Return the (X, Y) coordinate for the center point of the cell that contains the specified text.  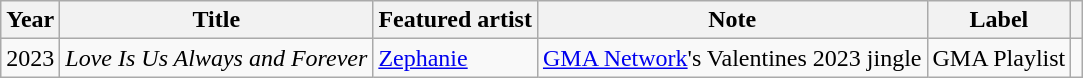
Title (216, 20)
Year (30, 20)
Zephanie (456, 58)
Note (732, 20)
GMA Playlist (999, 58)
Love Is Us Always and Forever (216, 58)
2023 (30, 58)
GMA Network's Valentines 2023 jingle (732, 58)
Featured artist (456, 20)
Label (999, 20)
